Scan for the cell matching the given text and deliver its [x, y] coordinate at center. 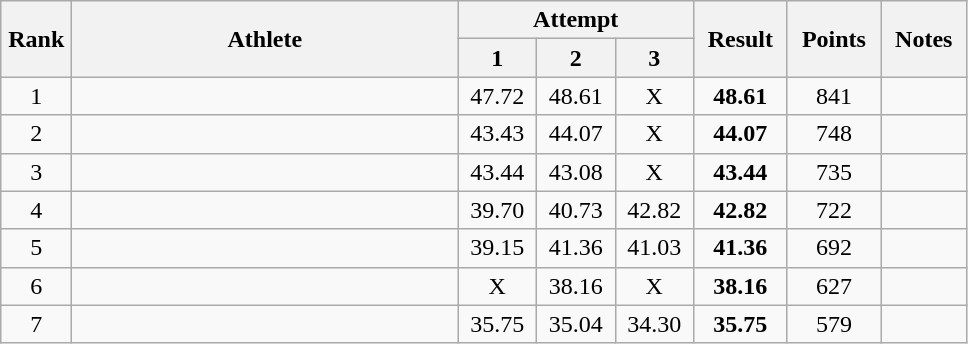
Result [741, 39]
Rank [36, 39]
692 [834, 248]
6 [36, 286]
43.08 [576, 172]
Attempt [576, 20]
47.72 [498, 96]
627 [834, 286]
841 [834, 96]
Athlete [265, 39]
35.04 [576, 324]
748 [834, 134]
579 [834, 324]
41.03 [654, 248]
7 [36, 324]
39.15 [498, 248]
4 [36, 210]
39.70 [498, 210]
Notes [924, 39]
43.43 [498, 134]
735 [834, 172]
34.30 [654, 324]
40.73 [576, 210]
5 [36, 248]
722 [834, 210]
Points [834, 39]
